Extract the [x, y] coordinate from the center of the cell holding the provided text.  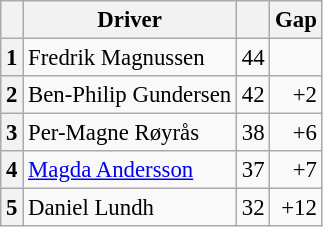
1 [12, 58]
+6 [296, 133]
2 [12, 95]
Per-Magne Røyrås [130, 133]
42 [252, 95]
+7 [296, 170]
44 [252, 58]
37 [252, 170]
+2 [296, 95]
Ben-Philip Gundersen [130, 95]
Magda Andersson [130, 170]
Driver [130, 20]
4 [12, 170]
+12 [296, 208]
Daniel Lundh [130, 208]
Gap [296, 20]
3 [12, 133]
32 [252, 208]
38 [252, 133]
5 [12, 208]
Fredrik Magnussen [130, 58]
